Capture the cell that displays the provided text and extract its [x, y] central coordinate. 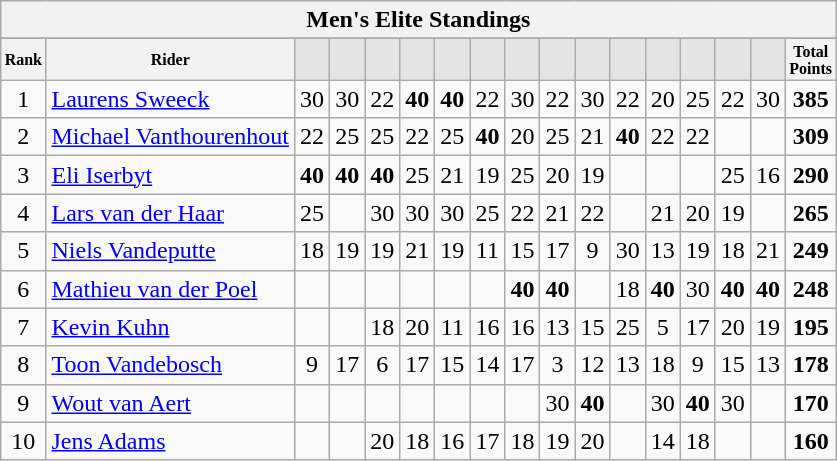
Michael Vanthourenhout [170, 137]
Laurens Sweeck [170, 99]
385 [810, 99]
7 [24, 327]
Toon Vandebosch [170, 365]
Wout van Aert [170, 403]
Rank [24, 60]
4 [24, 213]
249 [810, 251]
8 [24, 365]
Jens Adams [170, 441]
290 [810, 175]
Eli Iserbyt [170, 175]
TotalPoints [810, 60]
248 [810, 289]
170 [810, 403]
Kevin Kuhn [170, 327]
Lars van der Haar [170, 213]
195 [810, 327]
1 [24, 99]
160 [810, 441]
Rider [170, 60]
265 [810, 213]
309 [810, 137]
10 [24, 441]
178 [810, 365]
Niels Vandeputte [170, 251]
Mathieu van der Poel [170, 289]
2 [24, 137]
12 [592, 365]
Men's Elite Standings [418, 20]
